Determine the [x, y] coordinate at the center of the cell enclosing the given text.  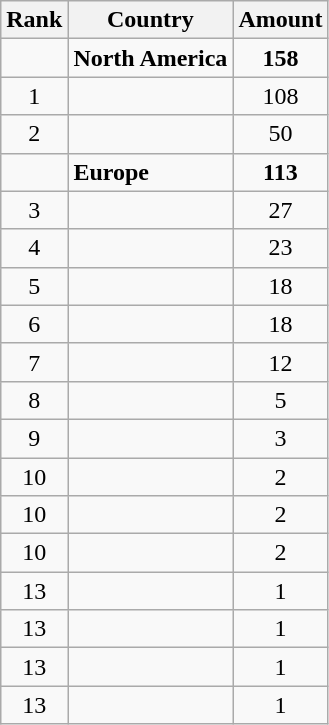
4 [34, 248]
7 [34, 362]
27 [280, 210]
North America [150, 58]
Country [150, 20]
9 [34, 438]
158 [280, 58]
50 [280, 134]
Amount [280, 20]
23 [280, 248]
12 [280, 362]
8 [34, 400]
113 [280, 172]
Europe [150, 172]
108 [280, 96]
6 [34, 324]
Rank [34, 20]
